Find where the given text appears and provide that cell's center as [x, y] coordinate. 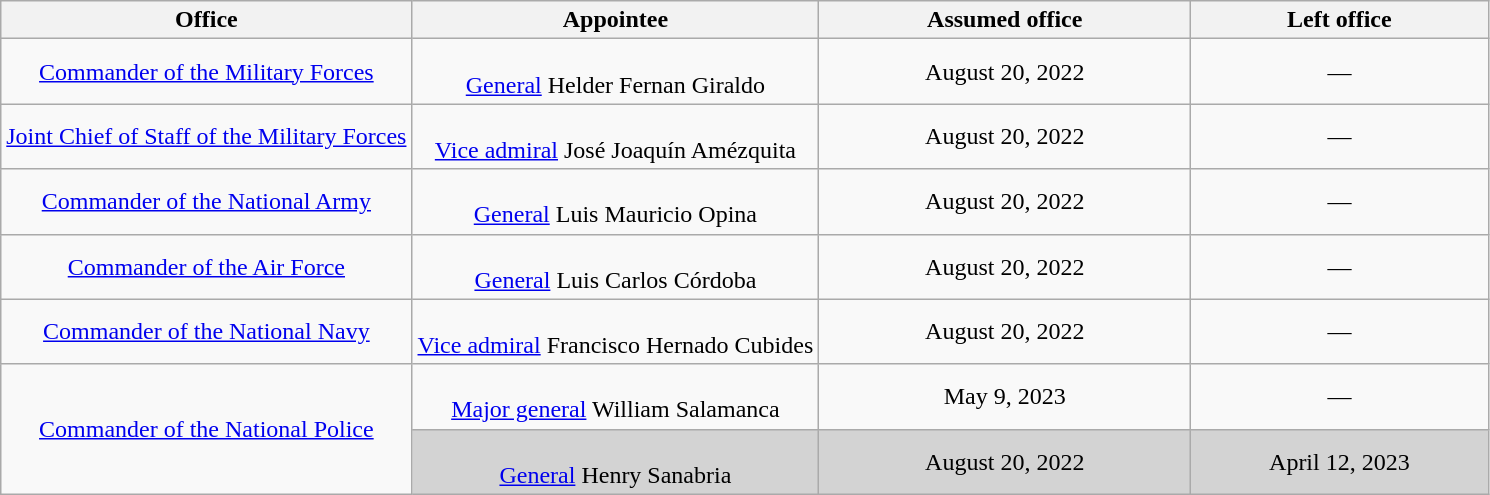
May 9, 2023 [1005, 396]
Left office [1340, 20]
Appointee [616, 20]
General Helder Fernan Giraldo [616, 72]
Commander of the National Navy [206, 332]
Assumed office [1005, 20]
Commander of the National Army [206, 202]
Vice admiral José Joaquín Amézquita [616, 136]
General Luis Carlos Córdoba [616, 266]
Vice admiral Francisco Hernado Cubides [616, 332]
Commander of the National Police [206, 429]
Office [206, 20]
General Henry Sanabria [616, 462]
Joint Chief of Staff of the Military Forces [206, 136]
Major general William Salamanca [616, 396]
General Luis Mauricio Opina [616, 202]
Commander of the Air Force [206, 266]
April 12, 2023 [1340, 462]
Commander of the Military Forces [206, 72]
